Detect which cell encompasses the target text, then output its [x, y] center coordinate. 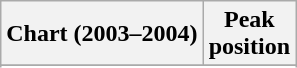
Peakposition [249, 34]
Chart (2003–2004) [102, 34]
